Scan for the cell matching the given text and deliver its (X, Y) coordinate at center. 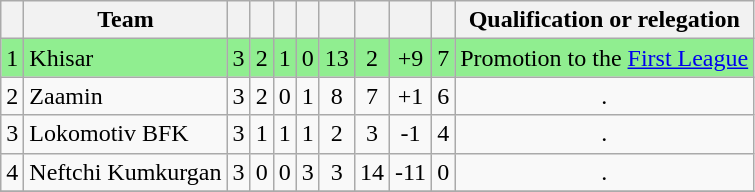
+1 (410, 96)
Khisar (126, 58)
6 (444, 96)
-1 (410, 134)
8 (336, 96)
Promotion to the First League (604, 58)
Team (126, 20)
-11 (410, 172)
Lokomotiv BFK (126, 134)
Zaamin (126, 96)
Neftchi Kumkurgan (126, 172)
13 (336, 58)
+9 (410, 58)
14 (372, 172)
Qualification or relegation (604, 20)
